Output the [x, y] coordinate of the center of the cell containing the given text.  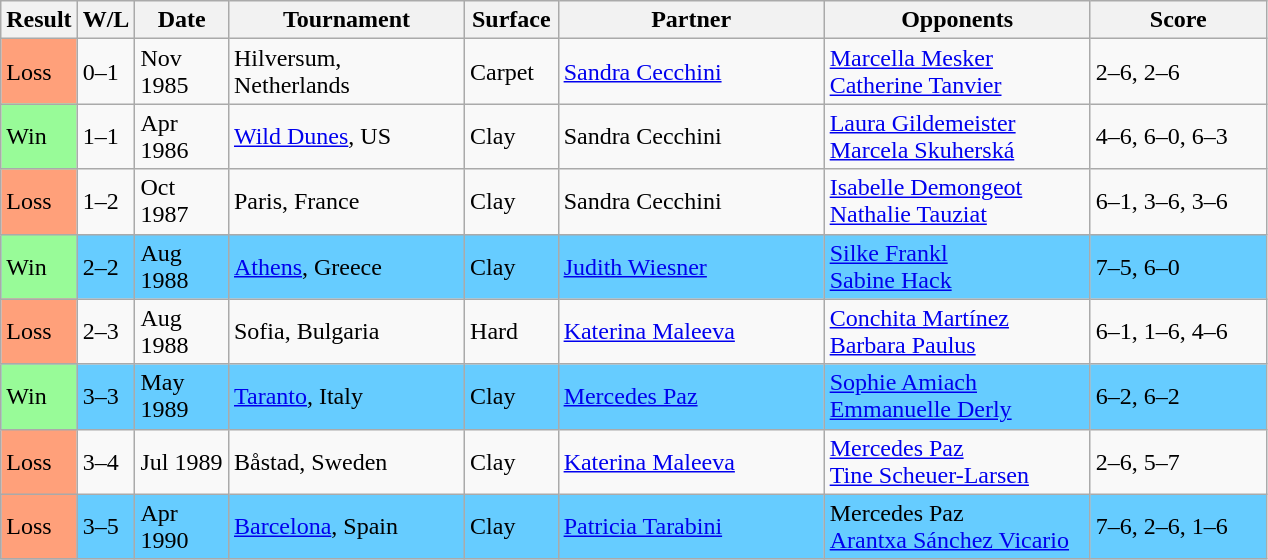
Wild Dunes, US [346, 136]
Isabelle Demongeot Nathalie Tauziat [957, 202]
Mercedes Paz Arantxa Sánchez Vicario [957, 526]
Tournament [346, 20]
Date [182, 20]
4–6, 6–0, 6–3 [1178, 136]
Hard [512, 332]
6–2, 6–2 [1178, 396]
Patricia Tarabini [691, 526]
Carpet [512, 72]
2–3 [106, 332]
Partner [691, 20]
Score [1178, 20]
1–2 [106, 202]
Mercedes Paz [691, 396]
Athens, Greece [346, 266]
3–5 [106, 526]
0–1 [106, 72]
Mercedes Paz Tine Scheuer-Larsen [957, 462]
6–1, 3–6, 3–6 [1178, 202]
May 1989 [182, 396]
Opponents [957, 20]
Surface [512, 20]
Apr 1990 [182, 526]
Nov 1985 [182, 72]
Paris, France [346, 202]
Apr 1986 [182, 136]
Jul 1989 [182, 462]
2–2 [106, 266]
Taranto, Italy [346, 396]
Hilversum, Netherlands [346, 72]
Conchita Martínez Barbara Paulus [957, 332]
7–6, 2–6, 1–6 [1178, 526]
Oct 1987 [182, 202]
Judith Wiesner [691, 266]
Silke Frankl Sabine Hack [957, 266]
1–1 [106, 136]
Båstad, Sweden [346, 462]
3–3 [106, 396]
Barcelona, Spain [346, 526]
7–5, 6–0 [1178, 266]
Laura Gildemeister Marcela Skuherská [957, 136]
Sophie Amiach Emmanuelle Derly [957, 396]
2–6, 2–6 [1178, 72]
W/L [106, 20]
6–1, 1–6, 4–6 [1178, 332]
Sofia, Bulgaria [346, 332]
2–6, 5–7 [1178, 462]
3–4 [106, 462]
Result [39, 20]
Marcella Mesker Catherine Tanvier [957, 72]
